Determine the (x, y) coordinate at the center of the cell enclosing the given text.  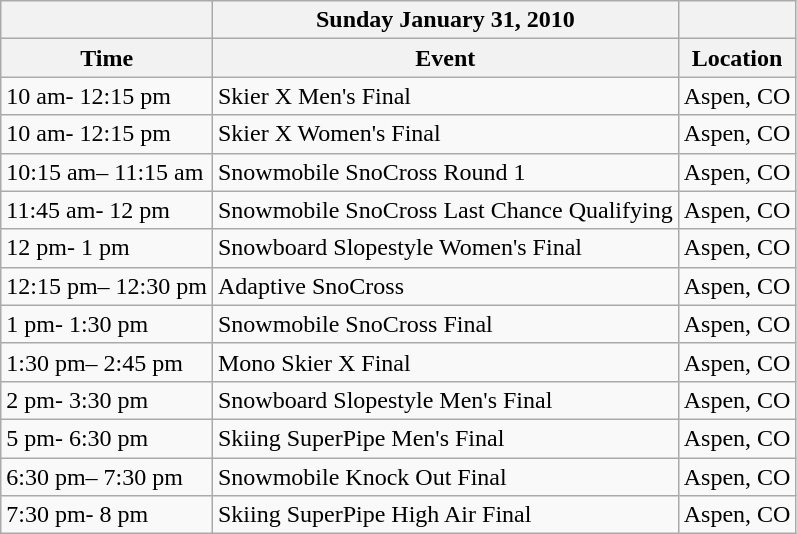
Snowmobile SnoCross Final (445, 324)
Mono Skier X Final (445, 362)
1 pm- 1:30 pm (107, 324)
Event (445, 58)
Snowmobile SnoCross Last Chance Qualifying (445, 210)
Snowmobile SnoCross Round 1 (445, 172)
1:30 pm– 2:45 pm (107, 362)
Skiing SuperPipe High Air Final (445, 515)
Snowboard Slopestyle Women's Final (445, 248)
Skiing SuperPipe Men's Final (445, 438)
Snowmobile Knock Out Final (445, 477)
10:15 am– 11:15 am (107, 172)
Snowboard Slopestyle Men's Final (445, 400)
Sunday January 31, 2010 (445, 20)
2 pm- 3:30 pm (107, 400)
12:15 pm– 12:30 pm (107, 286)
Skier X Men's Final (445, 96)
7:30 pm- 8 pm (107, 515)
6:30 pm– 7:30 pm (107, 477)
Time (107, 58)
12 pm- 1 pm (107, 248)
11:45 am- 12 pm (107, 210)
Skier X Women's Final (445, 134)
Location (737, 58)
Adaptive SnoCross (445, 286)
5 pm- 6:30 pm (107, 438)
